Provide the [X, Y] coordinate of the cell's center where the given text is located.  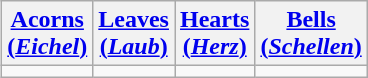
Leaves(Laub) [134, 34]
Acorns(Eichel) [48, 34]
Bells(Schellen) [311, 34]
Hearts(Herz) [214, 34]
